For the text-containing cell, return its midpoint in [X, Y] coordinate format. 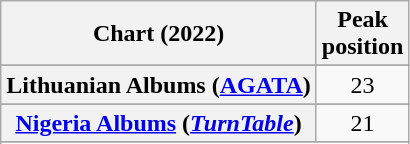
Nigeria Albums (TurnTable) [159, 123]
Peakposition [362, 34]
Chart (2022) [159, 34]
21 [362, 123]
23 [362, 85]
Lithuanian Albums (AGATA) [159, 85]
